Output the (X, Y) coordinate of the center of the cell containing the given text.  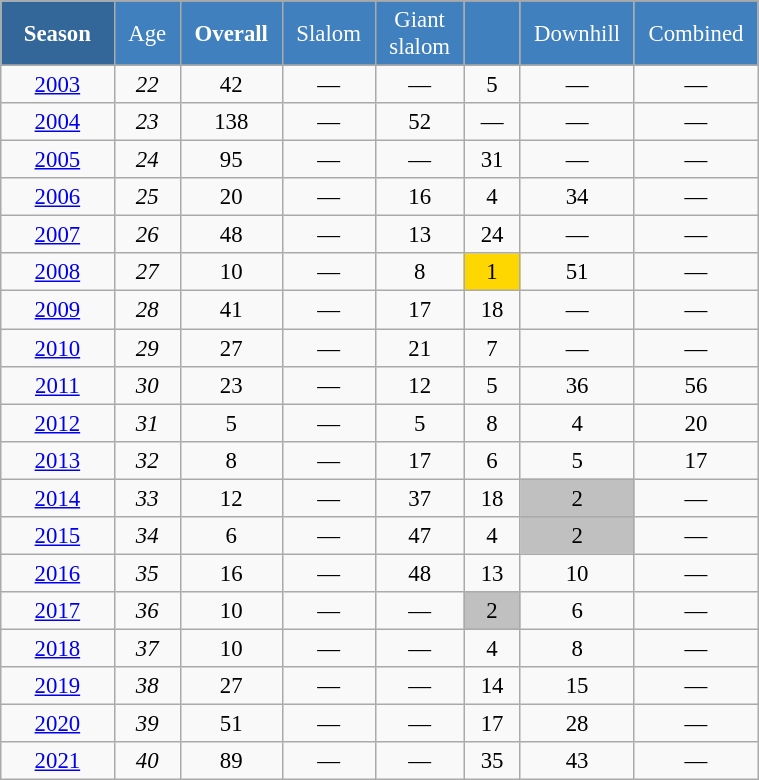
1 (492, 273)
25 (147, 197)
Season (58, 34)
14 (492, 686)
52 (420, 122)
33 (147, 498)
29 (147, 348)
15 (577, 686)
2018 (58, 648)
95 (231, 160)
Overall (231, 34)
2011 (58, 385)
2014 (58, 498)
2004 (58, 122)
40 (147, 761)
2019 (58, 686)
2007 (58, 235)
Age (147, 34)
2017 (58, 611)
7 (492, 348)
Downhill (577, 34)
39 (147, 724)
43 (577, 761)
2021 (58, 761)
41 (231, 310)
2005 (58, 160)
2006 (58, 197)
22 (147, 85)
32 (147, 460)
2003 (58, 85)
30 (147, 385)
Giantslalom (420, 34)
2015 (58, 536)
38 (147, 686)
2012 (58, 423)
2020 (58, 724)
Combined (696, 34)
2010 (58, 348)
2016 (58, 573)
21 (420, 348)
138 (231, 122)
42 (231, 85)
47 (420, 536)
2008 (58, 273)
56 (696, 385)
26 (147, 235)
2013 (58, 460)
89 (231, 761)
Slalom (328, 34)
2009 (58, 310)
